For the text-containing cell, return its midpoint in [x, y] coordinate format. 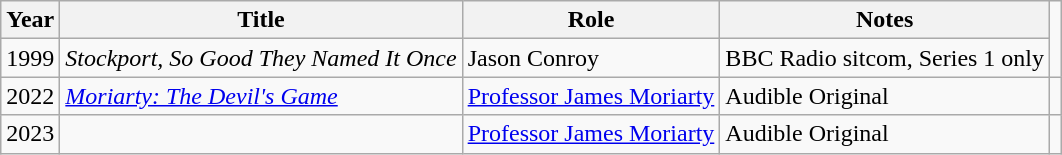
Title [261, 20]
2023 [30, 134]
Moriarty: The Devil's Game [261, 96]
BBC Radio sitcom, Series 1 only [885, 58]
1999 [30, 58]
2022 [30, 96]
Jason Conroy [591, 58]
Year [30, 20]
Role [591, 20]
Stockport, So Good They Named It Once [261, 58]
Notes [885, 20]
